Identify which cell holds the provided text, then report its (x, y) central coordinate. 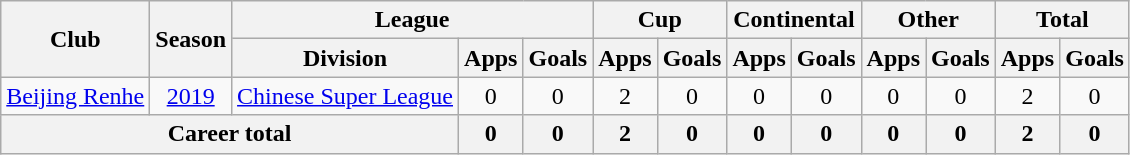
Beijing Renhe (76, 96)
Career total (230, 134)
Chinese Super League (346, 96)
Division (346, 58)
Continental (794, 20)
League (412, 20)
Season (191, 39)
Total (1062, 20)
Other (928, 20)
Cup (660, 20)
2019 (191, 96)
Club (76, 39)
